Determine the (x, y) coordinate at the center of the cell enclosing the given text.  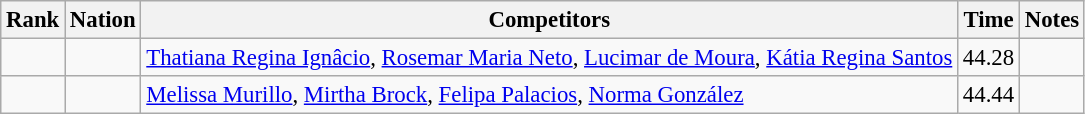
Melissa Murillo, Mirtha Brock, Felipa Palacios, Norma González (550, 95)
Competitors (550, 20)
Time (989, 20)
Nation (103, 20)
44.28 (989, 58)
Notes (1052, 20)
Thatiana Regina Ignâcio, Rosemar Maria Neto, Lucimar de Moura, Kátia Regina Santos (550, 58)
44.44 (989, 95)
Rank (33, 20)
